Provide the (x, y) coordinate of the cell's center where the given text is located.  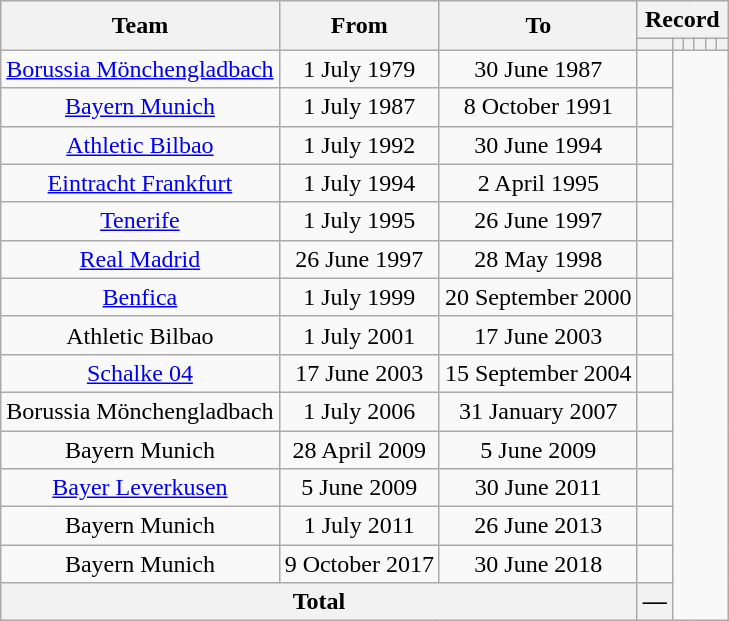
1 July 2011 (359, 526)
20 September 2000 (538, 297)
Bayer Leverkusen (140, 488)
28 May 1998 (538, 259)
9 October 2017 (359, 564)
30 June 2011 (538, 488)
To (538, 26)
Real Madrid (140, 259)
1 July 2006 (359, 411)
1 July 1995 (359, 221)
1 July 1987 (359, 107)
Record (682, 20)
1 July 1979 (359, 69)
Team (140, 26)
15 September 2004 (538, 373)
Benfica (140, 297)
28 April 2009 (359, 449)
1 July 1992 (359, 145)
31 January 2007 (538, 411)
Total (319, 602)
Schalke 04 (140, 373)
Eintracht Frankfurt (140, 183)
1 July 1999 (359, 297)
26 June 2013 (538, 526)
8 October 1991 (538, 107)
1 July 1994 (359, 183)
Tenerife (140, 221)
From (359, 26)
— (654, 602)
30 June 1987 (538, 69)
1 July 2001 (359, 335)
2 April 1995 (538, 183)
30 June 2018 (538, 564)
30 June 1994 (538, 145)
